Identify which cell holds the provided text, then report its [x, y] central coordinate. 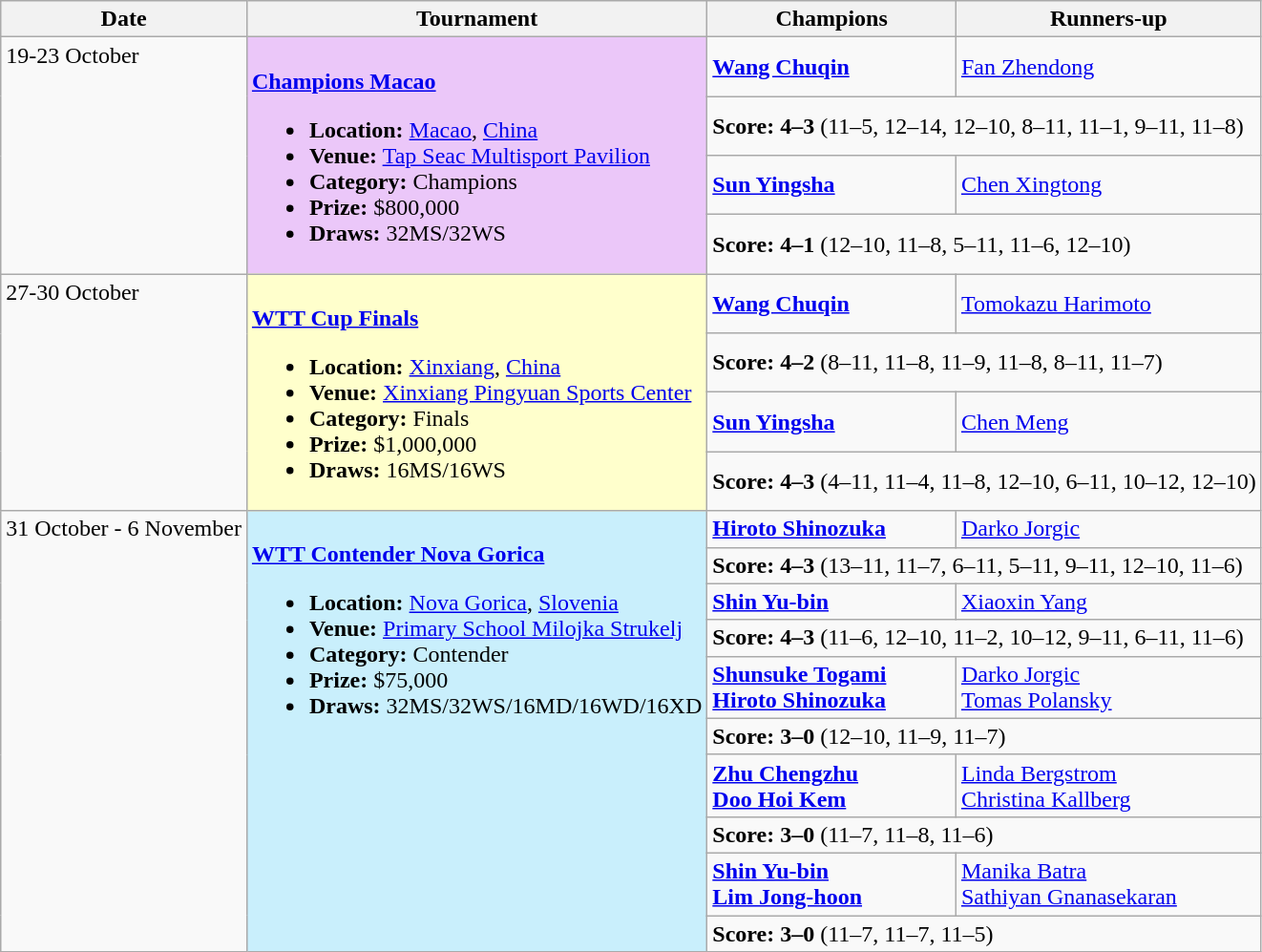
Score: 4–1 (12–10, 11–8, 5–11, 11–6, 12–10) [984, 244]
Score: 4–2 (8–11, 11–8, 11–9, 11–8, 8–11, 11–7) [984, 363]
Score: 3–0 (11–7, 11–7, 11–5) [984, 933]
Tournament [476, 19]
Date [124, 19]
WTT Cup FinalsLocation: Xinxiang, ChinaVenue: Xinxiang Pingyuan Sports CenterCategory: FinalsPrize: $1,000,000Draws: 16MS/16WS [476, 392]
Tomokazu Harimoto [1108, 304]
Chen Xingtong [1108, 185]
Score: 4–3 (11–5, 12–14, 12–10, 8–11, 11–1, 9–11, 11–8) [984, 126]
Score: 3–0 (11–7, 11–8, 11–6) [984, 835]
27-30 October [124, 392]
31 October - 6 November [124, 731]
Shin Yu-bin [832, 602]
Chen Meng [1108, 422]
Score: 3–0 (12–10, 11–9, 11–7) [984, 736]
19-23 October [124, 156]
Hiroto Shinozuka [832, 529]
Champions MacaoLocation: Macao, ChinaVenue: Tap Seac Multisport PavilionCategory: ChampionsPrize: $800,000Draws: 32MS/32WS [476, 156]
Linda Bergstrom Christina Kallberg [1108, 785]
Manika Batra Sathiyan Gnanasekaran [1108, 884]
Xiaoxin Yang [1108, 602]
Darko Jorgic Tomas Polansky [1108, 688]
Fan Zhendong [1108, 67]
Runners-up [1108, 19]
Shin Yu-bin Lim Jong-hoon [832, 884]
Shunsuke Togami Hiroto Shinozuka [832, 688]
Score: 4–3 (11–6, 12–10, 11–2, 10–12, 9–11, 6–11, 11–6) [984, 638]
Champions [832, 19]
Score: 4–3 (13–11, 11–7, 6–11, 5–11, 9–11, 12–10, 11–6) [984, 565]
Darko Jorgic [1108, 529]
Zhu Chengzhu Doo Hoi Kem [832, 785]
Score: 4–3 (4–11, 11–4, 11–8, 12–10, 6–11, 10–12, 12–10) [984, 481]
